Provide the [X, Y] coordinate of the cell's center where the given text is located.  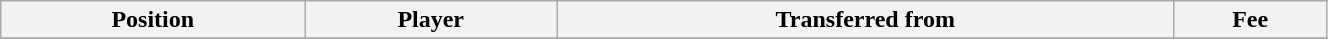
Player [431, 20]
Position [153, 20]
Transferred from [866, 20]
Fee [1250, 20]
